For the text-containing cell, return its midpoint in [X, Y] coordinate format. 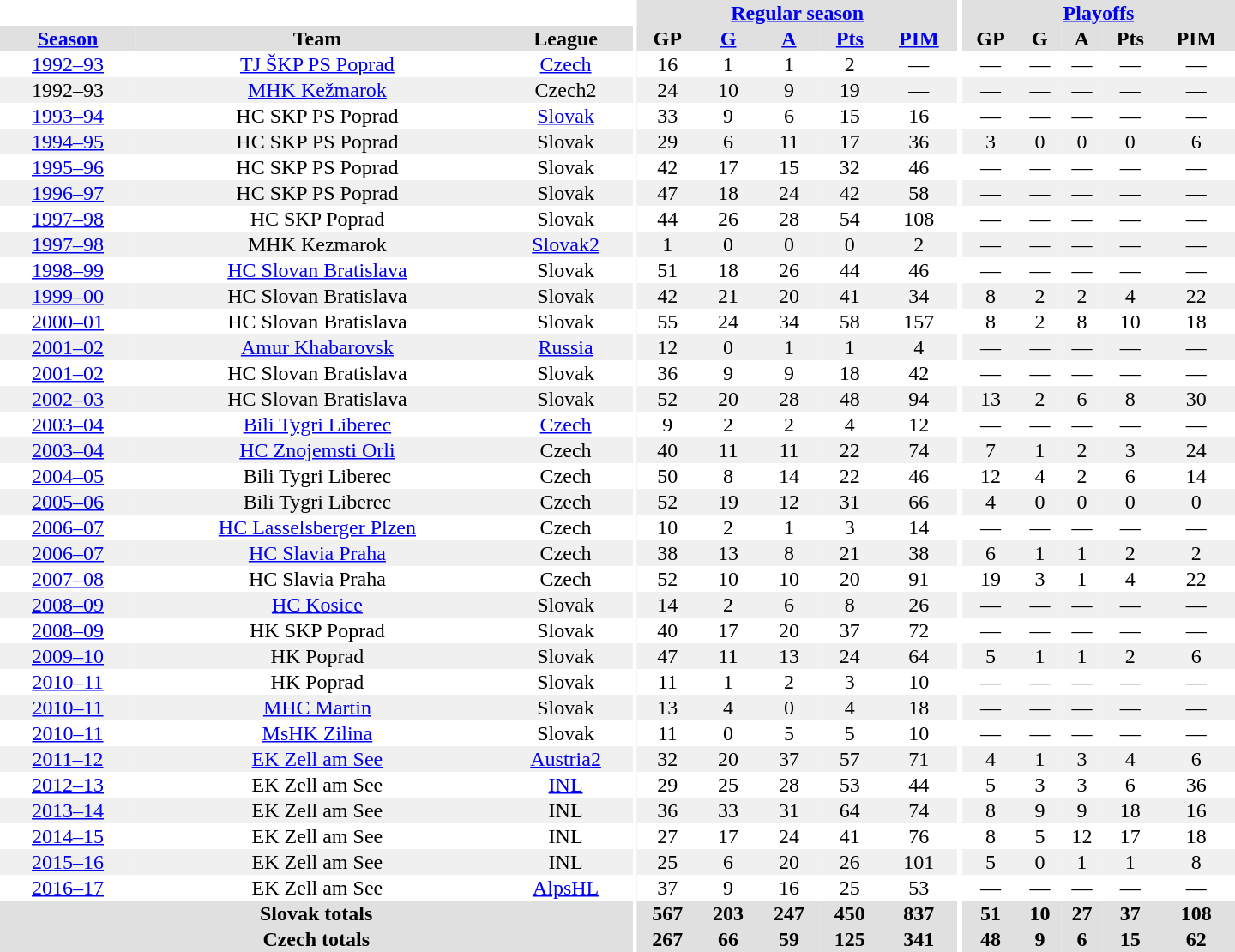
2000–01 [68, 322]
TJ ŠKP PS Poprad [317, 64]
1999–00 [68, 296]
HK SKP Poprad [317, 630]
55 [667, 322]
72 [919, 630]
450 [849, 913]
2009–10 [68, 656]
MsHK Zilina [317, 733]
Regular season [798, 13]
567 [667, 913]
League [566, 39]
1998–99 [68, 270]
MHK Kežmarok [317, 90]
Team [317, 39]
HC Znojemsti Orli [317, 450]
1995–96 [68, 167]
Playoffs [1099, 13]
125 [849, 939]
50 [667, 476]
2005–06 [68, 502]
91 [919, 579]
Slovak totals [316, 913]
Austria2 [566, 759]
2011–12 [68, 759]
57 [849, 759]
2002–03 [68, 399]
59 [789, 939]
1993–94 [68, 116]
Slovak2 [566, 244]
Amur Khabarovsk [317, 347]
MHK Kezmarok [317, 244]
94 [919, 399]
247 [789, 913]
30 [1196, 399]
Season [68, 39]
2012–13 [68, 785]
101 [919, 862]
2004–05 [68, 476]
2015–16 [68, 862]
267 [667, 939]
HC SKP Poprad [317, 219]
341 [919, 939]
7 [991, 450]
2013–14 [68, 810]
HC Kosice [317, 605]
HC Lasselsberger Plzen [317, 527]
54 [849, 219]
2014–15 [68, 836]
1996–97 [68, 193]
71 [919, 759]
Czech totals [316, 939]
76 [919, 836]
203 [729, 913]
MHC Martin [317, 708]
2016–17 [68, 888]
1994–95 [68, 142]
2007–08 [68, 579]
837 [919, 913]
157 [919, 322]
AlpsHL [566, 888]
62 [1196, 939]
Czech2 [566, 90]
Russia [566, 347]
